Provide the [x, y] coordinate of the cell's center where the given text is located.  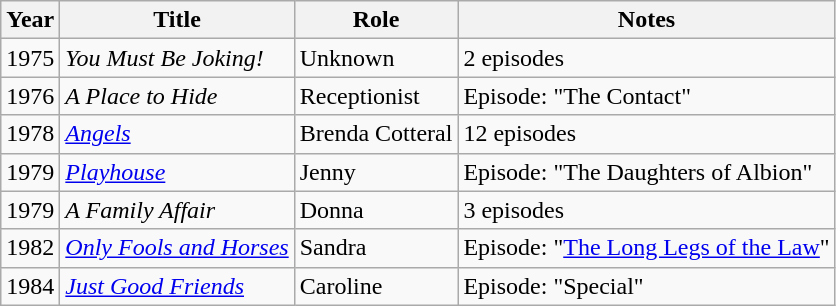
1978 [30, 134]
12 episodes [646, 134]
3 episodes [646, 210]
Episode: "Special" [646, 286]
Year [30, 20]
Just Good Friends [177, 286]
Role [376, 20]
1984 [30, 286]
1982 [30, 248]
You Must Be Joking! [177, 58]
A Family Affair [177, 210]
2 episodes [646, 58]
Notes [646, 20]
Receptionist [376, 96]
A Place to Hide [177, 96]
Caroline [376, 286]
1975 [30, 58]
Angels [177, 134]
Episode: "The Contact" [646, 96]
1976 [30, 96]
Brenda Cotteral [376, 134]
Only Fools and Horses [177, 248]
Donna [376, 210]
Unknown [376, 58]
Title [177, 20]
Episode: "The Long Legs of the Law" [646, 248]
Sandra [376, 248]
Playhouse [177, 172]
Episode: "The Daughters of Albion" [646, 172]
Jenny [376, 172]
